Output the [x, y] coordinate of the center of the cell containing the given text.  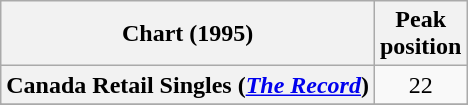
22 [420, 85]
Chart (1995) [188, 34]
Peakposition [420, 34]
Canada Retail Singles (The Record) [188, 85]
